Identify which cell holds the provided text, then report its [X, Y] central coordinate. 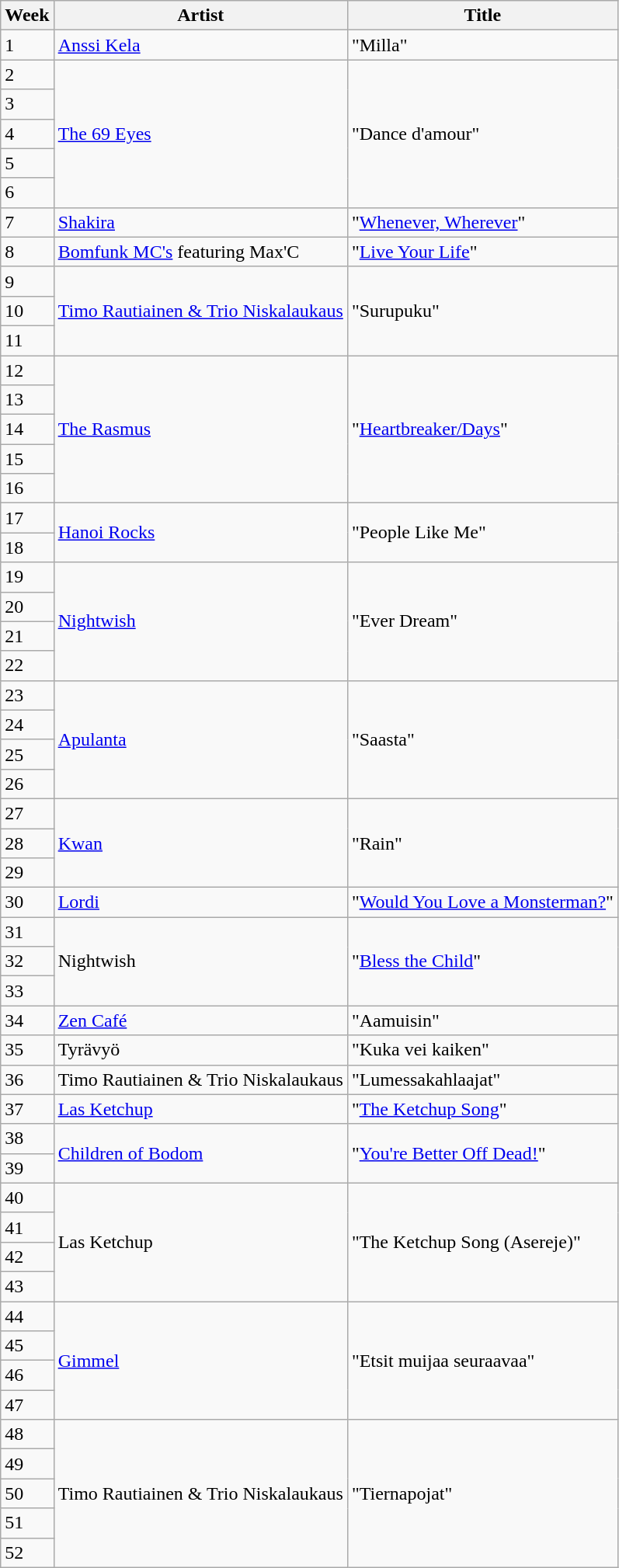
10 [27, 311]
39 [27, 1168]
51 [27, 1523]
6 [27, 193]
Shakira [200, 222]
30 [27, 902]
36 [27, 1080]
44 [27, 1316]
5 [27, 163]
49 [27, 1464]
The 69 Eyes [200, 134]
"Whenever, Wherever" [482, 222]
19 [27, 577]
"Heartbreaker/Days" [482, 429]
25 [27, 754]
41 [27, 1227]
26 [27, 784]
"Tiernapojat" [482, 1493]
"You're Better Off Dead!" [482, 1153]
23 [27, 695]
"Bless the Child" [482, 961]
31 [27, 932]
The Rasmus [200, 429]
34 [27, 1020]
14 [27, 429]
2 [27, 75]
45 [27, 1346]
"Dance d'amour" [482, 134]
Zen Café [200, 1020]
Lordi [200, 902]
"Aamuisin" [482, 1020]
22 [27, 666]
17 [27, 518]
"Lumessakahlaajat" [482, 1080]
8 [27, 252]
4 [27, 134]
"Rain" [482, 843]
12 [27, 370]
24 [27, 725]
Children of Bodom [200, 1153]
"People Like Me" [482, 533]
"Would You Love a Monsterman?" [482, 902]
35 [27, 1050]
"Etsit muijaa seuraavaa" [482, 1361]
Anssi Kela [200, 45]
"Surupuku" [482, 311]
Week [27, 16]
7 [27, 222]
"Saasta" [482, 739]
42 [27, 1257]
46 [27, 1375]
52 [27, 1552]
20 [27, 607]
"Kuka vei kaiken" [482, 1050]
40 [27, 1198]
48 [27, 1434]
50 [27, 1493]
37 [27, 1109]
Gimmel [200, 1361]
27 [27, 813]
33 [27, 991]
15 [27, 459]
13 [27, 400]
16 [27, 488]
Tyrävyö [200, 1050]
11 [27, 340]
28 [27, 843]
29 [27, 873]
Kwan [200, 843]
Bomfunk MC's featuring Max'C [200, 252]
Artist [200, 16]
"The Ketchup Song (Asereje)" [482, 1242]
47 [27, 1405]
43 [27, 1286]
"Live Your Life" [482, 252]
Title [482, 16]
18 [27, 548]
"Milla" [482, 45]
"Ever Dream" [482, 621]
21 [27, 636]
"The Ketchup Song" [482, 1109]
3 [27, 104]
Hanoi Rocks [200, 533]
9 [27, 281]
38 [27, 1139]
Apulanta [200, 739]
32 [27, 961]
1 [27, 45]
